Capture the cell that displays the provided text and extract its (X, Y) central coordinate. 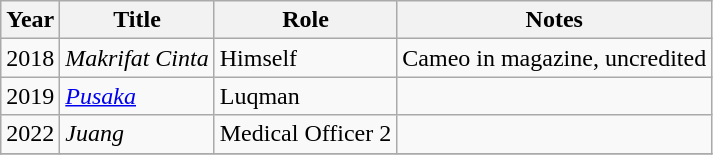
2018 (30, 58)
Pusaka (137, 96)
Luqman (306, 96)
Cameo in magazine, uncredited (554, 58)
Juang (137, 134)
Role (306, 20)
Medical Officer 2 (306, 134)
Title (137, 20)
Year (30, 20)
Himself (306, 58)
2022 (30, 134)
Notes (554, 20)
2019 (30, 96)
Makrifat Cinta (137, 58)
